Identify which cell holds the provided text, then report its (x, y) central coordinate. 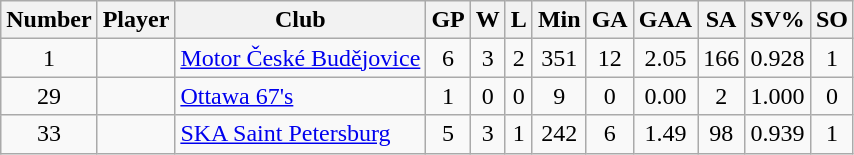
29 (49, 96)
98 (722, 134)
SO (832, 20)
SA (722, 20)
Motor České Budějovice (300, 58)
9 (559, 96)
5 (448, 134)
33 (49, 134)
Number (49, 20)
351 (559, 58)
12 (610, 58)
L (518, 20)
SV% (778, 20)
GP (448, 20)
0.00 (665, 96)
1.000 (778, 96)
GAA (665, 20)
242 (559, 134)
166 (722, 58)
Min (559, 20)
0.939 (778, 134)
1.49 (665, 134)
Club (300, 20)
Player (136, 20)
Ottawa 67's (300, 96)
SKA Saint Petersburg (300, 134)
GA (610, 20)
2.05 (665, 58)
0.928 (778, 58)
W (488, 20)
